For the text-containing cell, return its midpoint in [x, y] coordinate format. 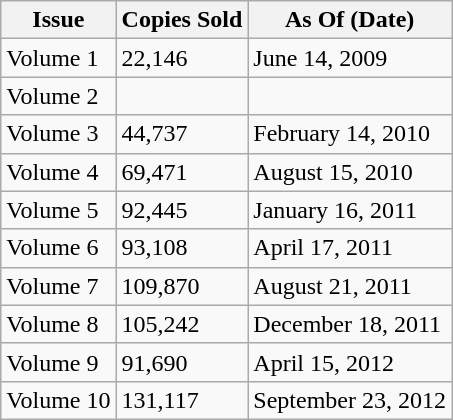
91,690 [182, 362]
Volume 3 [58, 134]
Volume 1 [58, 58]
Volume 10 [58, 400]
Volume 8 [58, 324]
Copies Sold [182, 20]
January 16, 2011 [350, 210]
June 14, 2009 [350, 58]
September 23, 2012 [350, 400]
August 15, 2010 [350, 172]
December 18, 2011 [350, 324]
131,117 [182, 400]
Volume 5 [58, 210]
22,146 [182, 58]
44,737 [182, 134]
April 17, 2011 [350, 248]
Volume 6 [58, 248]
93,108 [182, 248]
69,471 [182, 172]
Volume 4 [58, 172]
August 21, 2011 [350, 286]
April 15, 2012 [350, 362]
Volume 2 [58, 96]
As Of (Date) [350, 20]
Volume 9 [58, 362]
92,445 [182, 210]
February 14, 2010 [350, 134]
105,242 [182, 324]
Issue [58, 20]
109,870 [182, 286]
Volume 7 [58, 286]
